From the cell containing the given text, extract its center point as [x, y] coordinate. 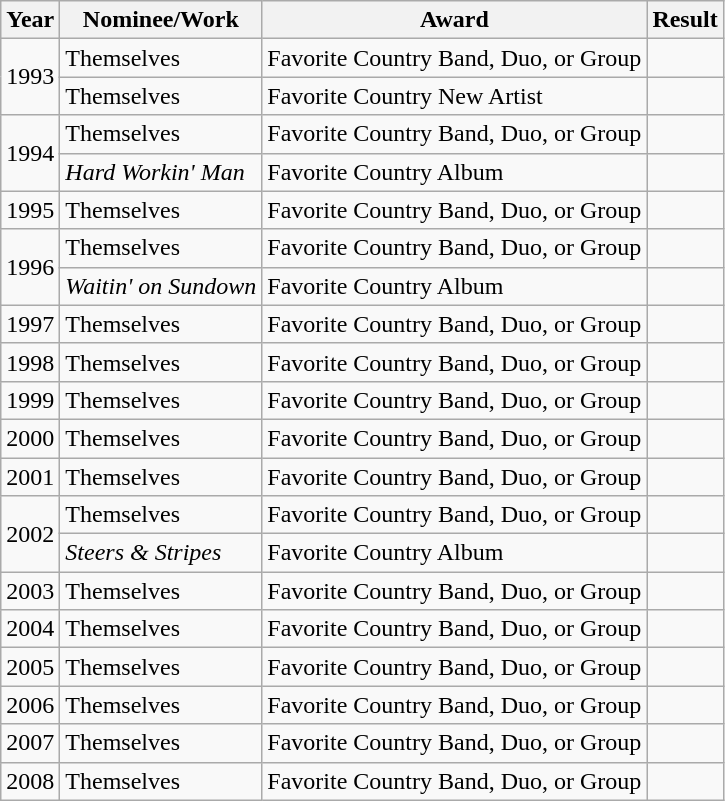
Award [454, 20]
Result [685, 20]
2000 [30, 438]
2006 [30, 705]
2007 [30, 743]
2001 [30, 477]
Favorite Country New Artist [454, 96]
Waitin' on Sundown [161, 286]
Year [30, 20]
2003 [30, 591]
1995 [30, 210]
Nominee/Work [161, 20]
2004 [30, 629]
Steers & Stripes [161, 553]
2008 [30, 781]
Hard Workin' Man [161, 172]
1998 [30, 362]
1996 [30, 267]
1997 [30, 324]
1999 [30, 400]
1993 [30, 77]
1994 [30, 153]
2002 [30, 534]
2005 [30, 667]
